Determine the (X, Y) coordinate at the center of the cell enclosing the given text.  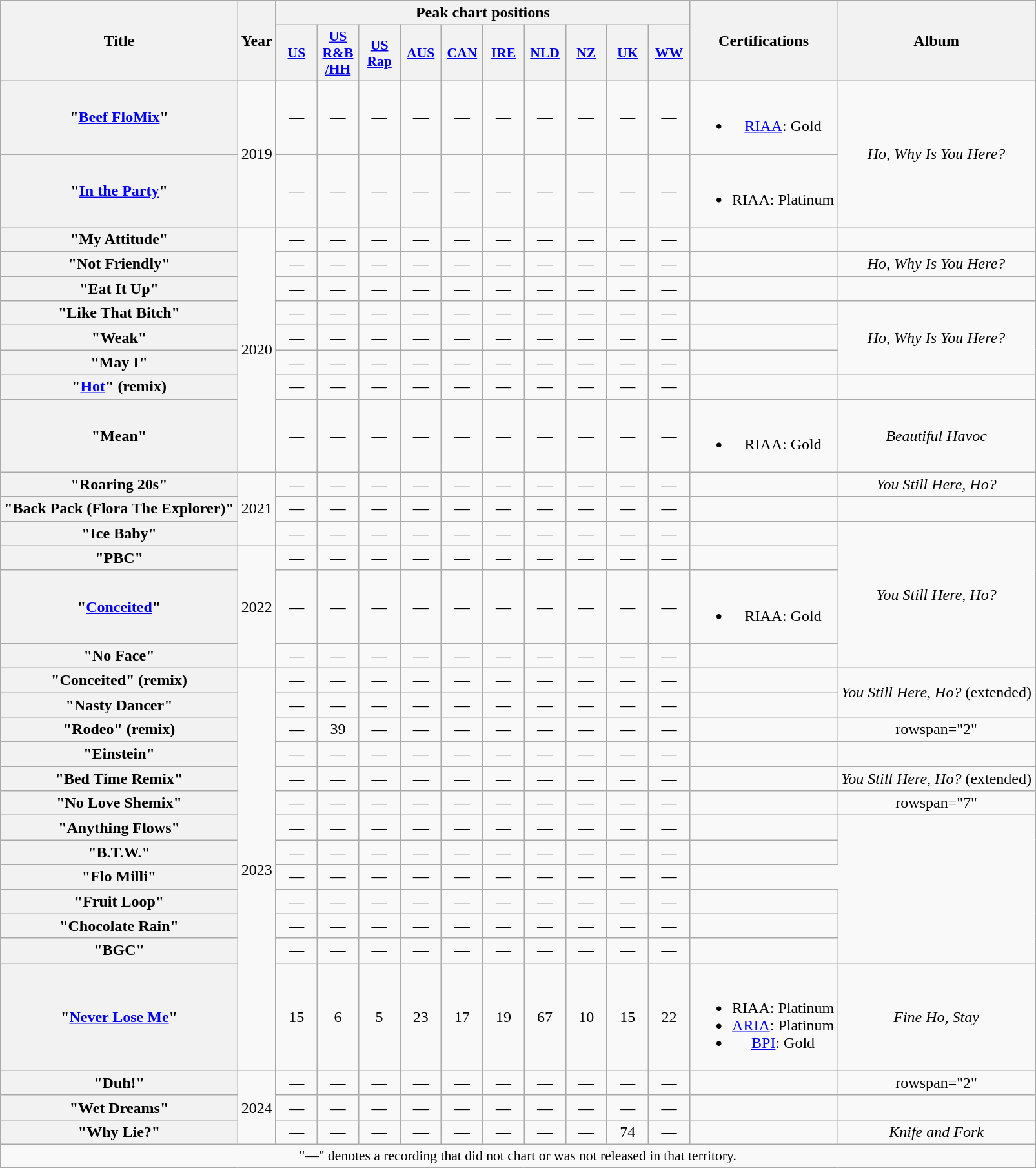
NZ (586, 53)
17 (462, 1016)
5 (380, 1016)
"Weak" (119, 338)
67 (545, 1016)
Knife and Fork (937, 1132)
WW (669, 53)
2024 (257, 1107)
"Hot" (remix) (119, 387)
"BGC" (119, 950)
Peak chart positions (483, 13)
rowspan="7" (937, 803)
"Eat It Up" (119, 289)
"Flo Milli" (119, 877)
"B.T.W." (119, 852)
"Never Lose Me" (119, 1016)
RIAA: PlatinumARIA: PlatinumBPI: Gold (764, 1016)
"PBC" (119, 558)
"Conceited" (119, 607)
Title (119, 41)
"Rodeo" (remix) (119, 730)
"My Attitude" (119, 240)
2021 (257, 509)
"Wet Dreams" (119, 1107)
"Mean" (119, 435)
Album (937, 41)
"In the Party" (119, 190)
Certifications (764, 41)
74 (627, 1132)
USR&B/HH (338, 53)
6 (338, 1016)
39 (338, 730)
10 (586, 1016)
USRap (380, 53)
IRE (503, 53)
"No Face" (119, 655)
"Conceited" (remix) (119, 680)
Beautiful Havoc (937, 435)
"No Love Shemix" (119, 803)
2022 (257, 607)
22 (669, 1016)
Fine Ho, Stay (937, 1016)
"Bed Time Remix" (119, 779)
23 (421, 1016)
"—" denotes a recording that did not chart or was not released in that territory. (518, 1156)
"Not Friendly" (119, 264)
AUS (421, 53)
"Fruit Loop" (119, 901)
2020 (257, 350)
2019 (257, 154)
US (296, 53)
"Ice Baby" (119, 533)
"Beef FloMix" (119, 118)
"Nasty Dancer" (119, 704)
"Like That Bitch" (119, 313)
"Back Pack (Flora The Explorer)" (119, 509)
2023 (257, 869)
Year (257, 41)
CAN (462, 53)
"Why Lie?" (119, 1132)
"Einstein" (119, 754)
RIAA: Platinum (764, 190)
"Roaring 20s" (119, 484)
"May I" (119, 362)
"Chocolate Rain" (119, 926)
19 (503, 1016)
"Anything Flows" (119, 828)
"Duh!" (119, 1083)
UK (627, 53)
NLD (545, 53)
